Return the [x, y] coordinate for the center point of the cell that contains the specified text.  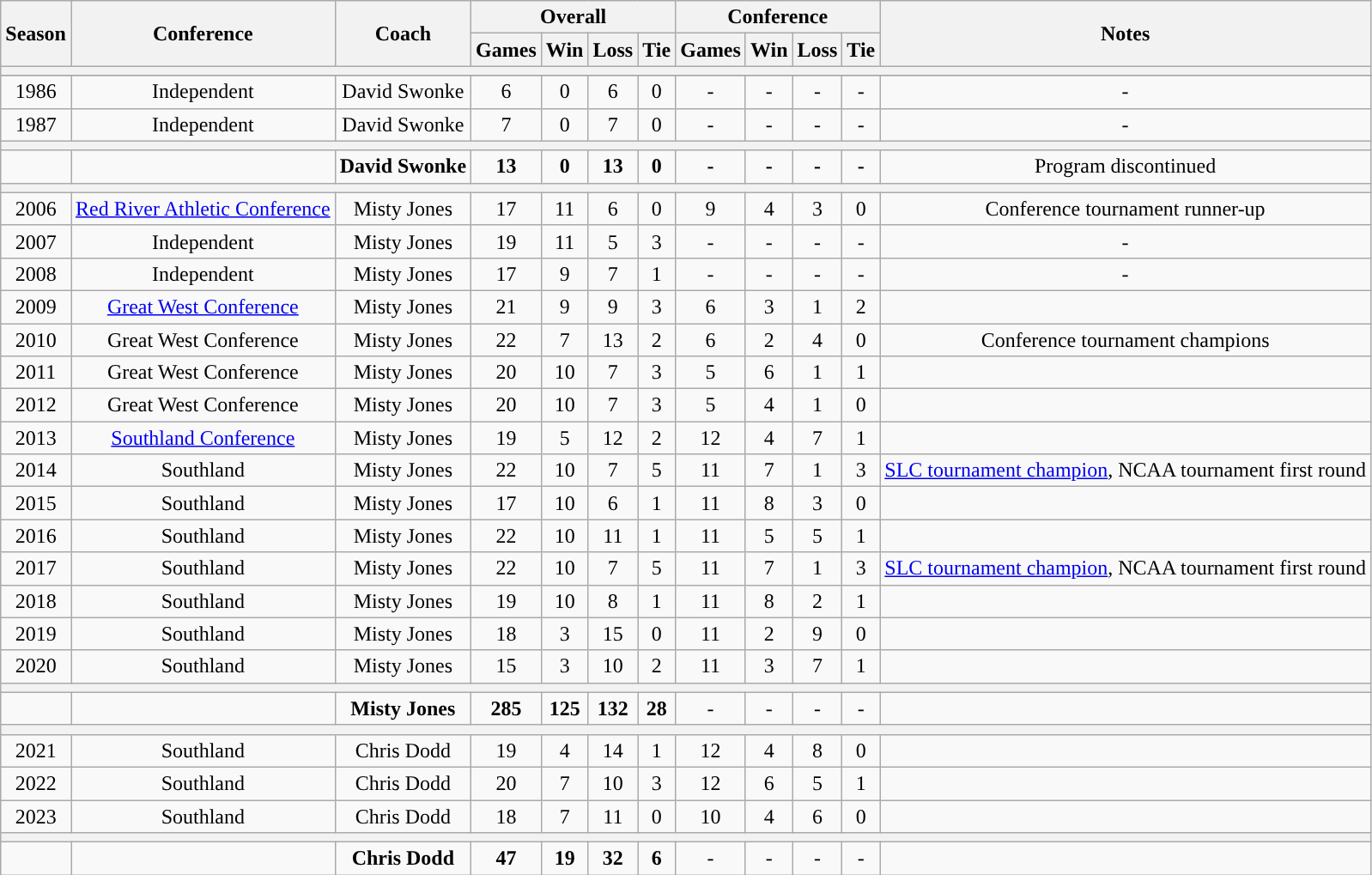
Conference tournament runner-up [1126, 209]
2015 [36, 503]
Program discontinued [1126, 167]
2009 [36, 307]
14 [613, 750]
Southland Conference [203, 438]
Red River Athletic Conference [203, 209]
2007 [36, 241]
Coach [403, 33]
132 [613, 708]
2022 [36, 783]
2008 [36, 274]
2006 [36, 209]
Season [36, 33]
Notes [1126, 33]
2014 [36, 471]
1987 [36, 125]
2021 [36, 750]
2020 [36, 666]
2013 [36, 438]
32 [613, 859]
2017 [36, 568]
Conference tournament champions [1126, 339]
285 [507, 708]
2010 [36, 339]
2012 [36, 405]
2011 [36, 373]
125 [565, 708]
Overall [574, 17]
2023 [36, 817]
28 [657, 708]
47 [507, 859]
2018 [36, 601]
2016 [36, 536]
2019 [36, 634]
1986 [36, 92]
21 [507, 307]
